For the text-containing cell, return its midpoint in [X, Y] coordinate format. 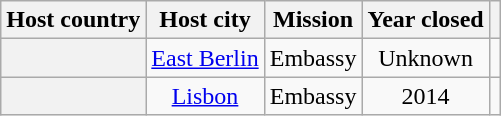
Lisbon [205, 96]
2014 [426, 96]
Host country [74, 20]
Host city [205, 20]
Mission [313, 20]
Year closed [426, 20]
Unknown [426, 58]
East Berlin [205, 58]
